Scan for the cell matching the given text and deliver its [x, y] coordinate at center. 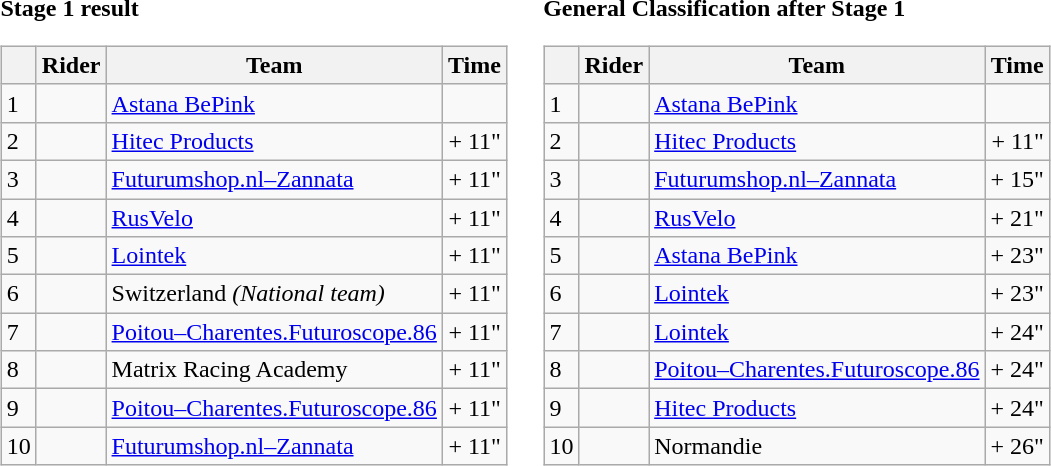
+ 15" [1017, 179]
Matrix Racing Academy [274, 370]
+ 21" [1017, 217]
Normandie [817, 446]
Switzerland (National team) [274, 294]
+ 26" [1017, 446]
